Search for the cell housing the specified text and yield its [X, Y] center coordinate. 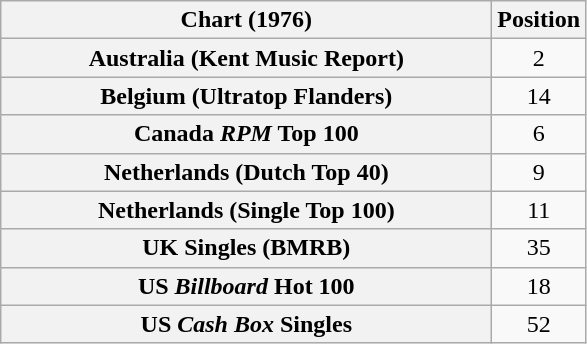
Canada RPM Top 100 [246, 134]
11 [539, 210]
Netherlands (Dutch Top 40) [246, 172]
UK Singles (BMRB) [246, 248]
US Billboard Hot 100 [246, 286]
9 [539, 172]
6 [539, 134]
Netherlands (Single Top 100) [246, 210]
2 [539, 58]
Chart (1976) [246, 20]
US Cash Box Singles [246, 324]
Australia (Kent Music Report) [246, 58]
35 [539, 248]
Position [539, 20]
18 [539, 286]
52 [539, 324]
14 [539, 96]
Belgium (Ultratop Flanders) [246, 96]
